Search for the cell housing the specified text and yield its (x, y) center coordinate. 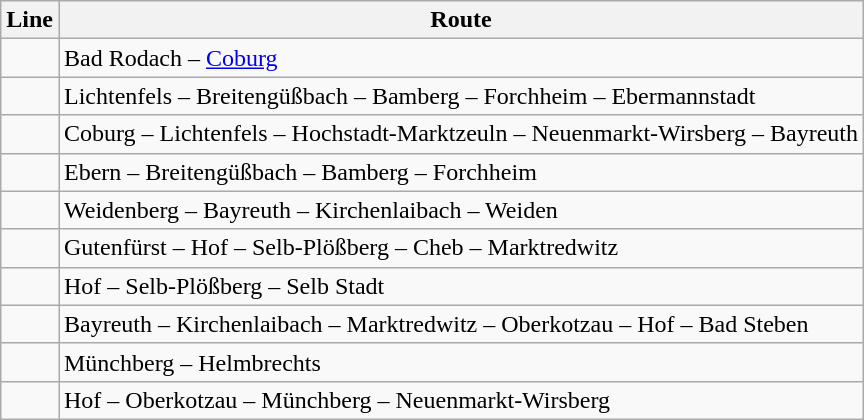
Münchberg – Helmbrechts (460, 362)
Hof – Selb-Plößberg – Selb Stadt (460, 286)
Lichtenfels – Breitengüßbach – Bamberg – Forchheim – Ebermannstadt (460, 96)
Route (460, 20)
Coburg – Lichtenfels – Hochstadt-Marktzeuln – Neuenmarkt-Wirsberg – Bayreuth (460, 134)
Hof – Oberkotzau – Münchberg – Neuenmarkt-Wirsberg (460, 400)
Bayreuth – Kirchenlaibach – Marktredwitz – Oberkotzau – Hof – Bad Steben (460, 324)
Weidenberg – Bayreuth – Kirchenlaibach – Weiden (460, 210)
Line (30, 20)
Gutenfürst – Hof – Selb-Plößberg – Cheb – Marktredwitz (460, 248)
Bad Rodach – Coburg (460, 58)
Ebern – Breitengüßbach – Bamberg – Forchheim (460, 172)
